Capture the cell that displays the provided text and extract its (X, Y) central coordinate. 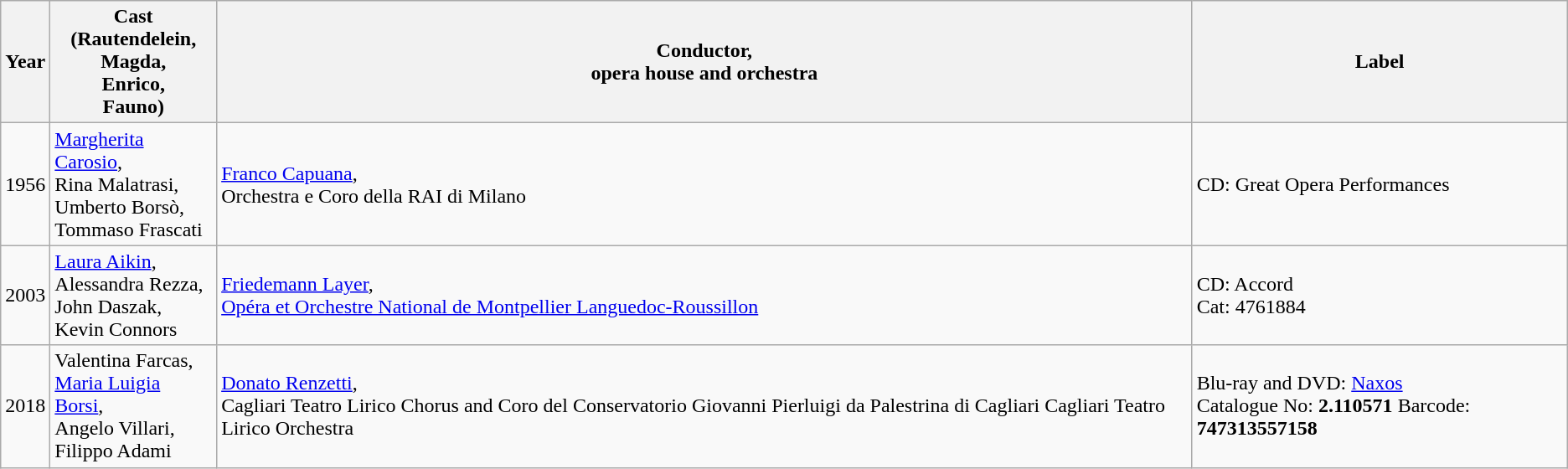
CD: Great Opera Performances (1380, 184)
1956 (25, 184)
Cast(Rautendelein,Magda,Enrico,Fauno) (134, 62)
Valentina Farcas,Maria Luigia Borsi,Angelo Villari,Filippo Adami (134, 406)
Laura Aikin,Alessandra Rezza,John Daszak,Kevin Connors (134, 295)
Year (25, 62)
2018 (25, 406)
2003 (25, 295)
Label (1380, 62)
CD: AccordCat: 4761884 (1380, 295)
Conductor,opera house and orchestra (704, 62)
Friedemann Layer,Opéra et Orchestre National de Montpellier Languedoc-Roussillon (704, 295)
Margherita Carosio,Rina Malatrasi,Umberto Borsò,Tommaso Frascati (134, 184)
Blu-ray and DVD: NaxosCatalogue No: 2.110571 Barcode: 747313557158 (1380, 406)
Franco Capuana,Orchestra e Coro della RAI di Milano (704, 184)
